Determine the [X, Y] coordinate at the center of the cell enclosing the given text.  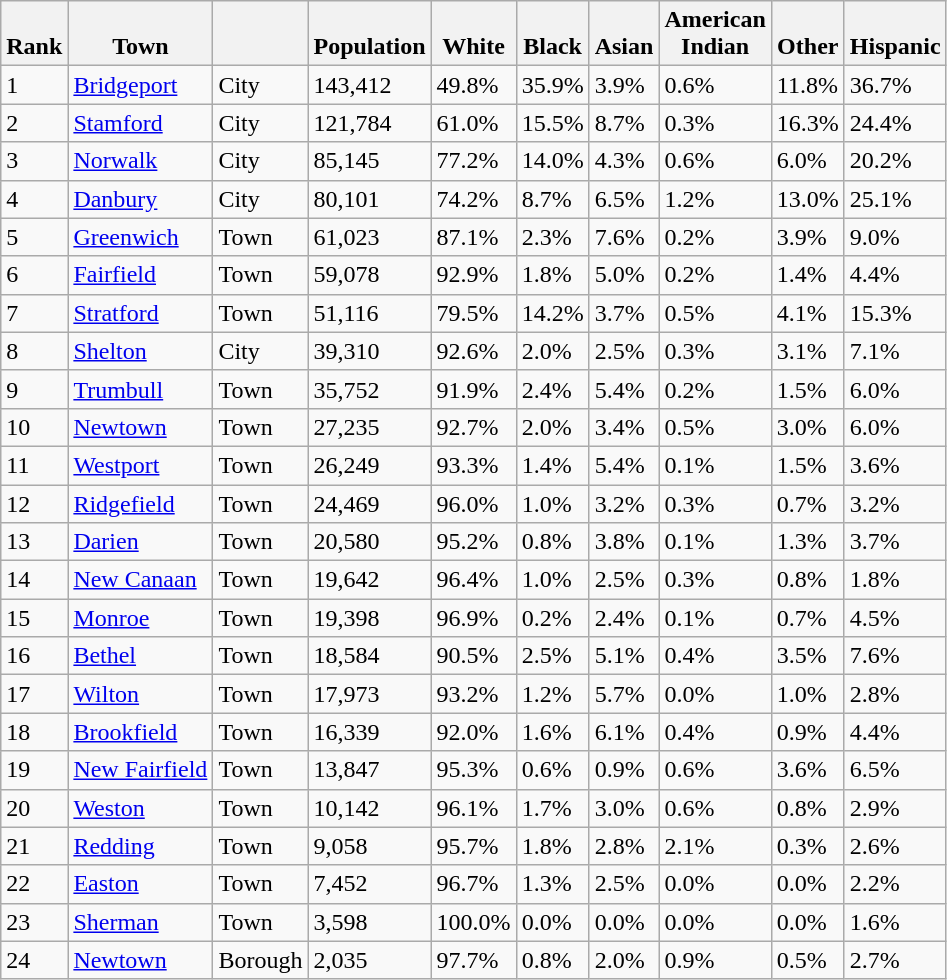
2,035 [370, 960]
14 [34, 580]
3.4% [624, 427]
Greenwich [140, 237]
11 [34, 465]
20,580 [370, 542]
Fairfield [140, 275]
5.7% [624, 694]
4.1% [808, 313]
2.9% [895, 808]
9,058 [370, 846]
13,847 [370, 770]
Bridgeport [140, 85]
1.7% [552, 808]
Norwalk [140, 161]
92.0% [474, 732]
92.7% [474, 427]
96.4% [474, 580]
92.6% [474, 351]
19 [34, 770]
5.0% [624, 275]
Stamford [140, 123]
92.9% [474, 275]
91.9% [474, 389]
Shelton [140, 351]
Westport [140, 465]
61,023 [370, 237]
96.0% [474, 503]
5 [34, 237]
Bethel [140, 656]
96.1% [474, 808]
2.6% [895, 846]
2.2% [895, 884]
5.1% [624, 656]
Population [370, 34]
95.2% [474, 542]
22 [34, 884]
8 [34, 351]
9 [34, 389]
6 [34, 275]
35.9% [552, 85]
Trumbull [140, 389]
93.3% [474, 465]
Wilton [140, 694]
61.0% [474, 123]
Brookfield [140, 732]
24.4% [895, 123]
6.1% [624, 732]
85,145 [370, 161]
Monroe [140, 618]
Weston [140, 808]
80,101 [370, 199]
96.9% [474, 618]
13.0% [808, 199]
New Fairfield [140, 770]
1 [34, 85]
Darien [140, 542]
26,249 [370, 465]
14.0% [552, 161]
97.7% [474, 960]
74.2% [474, 199]
7.1% [895, 351]
13 [34, 542]
15 [34, 618]
2 [34, 123]
14.2% [552, 313]
3,598 [370, 922]
24,469 [370, 503]
79.5% [474, 313]
4.3% [624, 161]
4.5% [895, 618]
Ridgefield [140, 503]
3.5% [808, 656]
Redding [140, 846]
3.8% [624, 542]
15.3% [895, 313]
7 [34, 313]
35,752 [370, 389]
Other [808, 34]
Asian [624, 34]
16 [34, 656]
93.2% [474, 694]
Easton [140, 884]
New Canaan [140, 580]
Black [552, 34]
16.3% [808, 123]
24 [34, 960]
19,398 [370, 618]
AmericanIndian [715, 34]
Hispanic [895, 34]
10 [34, 427]
Borough [260, 960]
7,452 [370, 884]
19,642 [370, 580]
18,584 [370, 656]
2.7% [895, 960]
27,235 [370, 427]
12 [34, 503]
20.2% [895, 161]
49.8% [474, 85]
17 [34, 694]
121,784 [370, 123]
100.0% [474, 922]
White [474, 34]
9.0% [895, 237]
87.1% [474, 237]
Sherman [140, 922]
20 [34, 808]
3 [34, 161]
25.1% [895, 199]
23 [34, 922]
36.7% [895, 85]
3.1% [808, 351]
16,339 [370, 732]
95.7% [474, 846]
18 [34, 732]
11.8% [808, 85]
77.2% [474, 161]
95.3% [474, 770]
Rank [34, 34]
Danbury [140, 199]
2.3% [552, 237]
Stratford [140, 313]
17,973 [370, 694]
21 [34, 846]
51,116 [370, 313]
10,142 [370, 808]
143,412 [370, 85]
59,078 [370, 275]
96.7% [474, 884]
4 [34, 199]
39,310 [370, 351]
15.5% [552, 123]
2.1% [715, 846]
90.5% [474, 656]
